Detect which cell encompasses the target text, then output its (x, y) center coordinate. 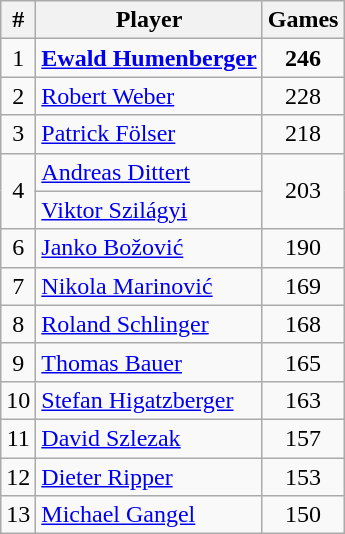
153 (303, 477)
Dieter Ripper (149, 477)
David Szlezak (149, 438)
Stefan Higatzberger (149, 400)
Nikola Marinović (149, 286)
13 (18, 515)
4 (18, 191)
Viktor Szilágyi (149, 210)
Janko Božović (149, 248)
11 (18, 438)
# (18, 20)
1 (18, 58)
228 (303, 96)
168 (303, 324)
163 (303, 400)
190 (303, 248)
9 (18, 362)
Player (149, 20)
2 (18, 96)
157 (303, 438)
246 (303, 58)
6 (18, 248)
Thomas Bauer (149, 362)
Ewald Humenberger (149, 58)
12 (18, 477)
Andreas Dittert (149, 172)
203 (303, 191)
8 (18, 324)
Patrick Fölser (149, 134)
165 (303, 362)
Roland Schlinger (149, 324)
Michael Gangel (149, 515)
7 (18, 286)
Games (303, 20)
10 (18, 400)
3 (18, 134)
169 (303, 286)
Robert Weber (149, 96)
218 (303, 134)
150 (303, 515)
